Pinpoint the cell where the given text exists, returning its (X, Y) midpoint coordinate. 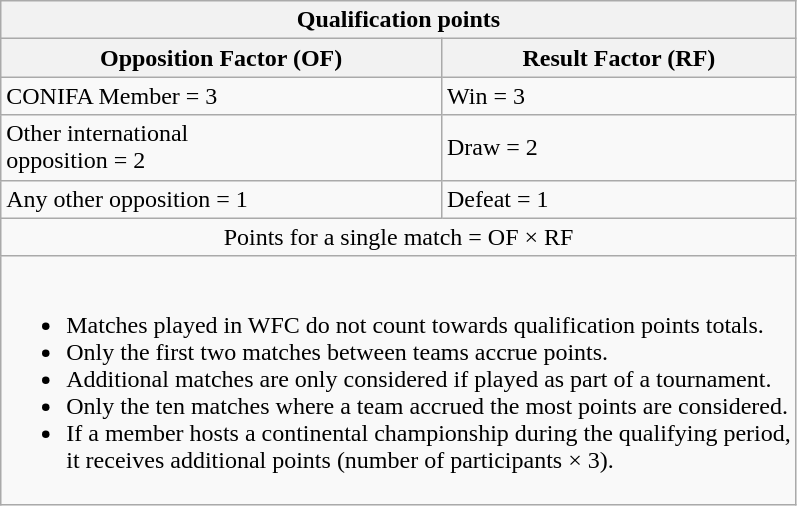
Qualification points (399, 20)
Result Factor (RF) (618, 58)
Other internationalopposition = 2 (222, 148)
Opposition Factor (OF) (222, 58)
Draw = 2 (618, 148)
Any other opposition = 1 (222, 199)
CONIFA Member = 3 (222, 96)
Defeat = 1 (618, 199)
Win = 3 (618, 96)
Points for a single match = OF × RF (399, 237)
